Determine the [x, y] coordinate at the center of the cell enclosing the given text.  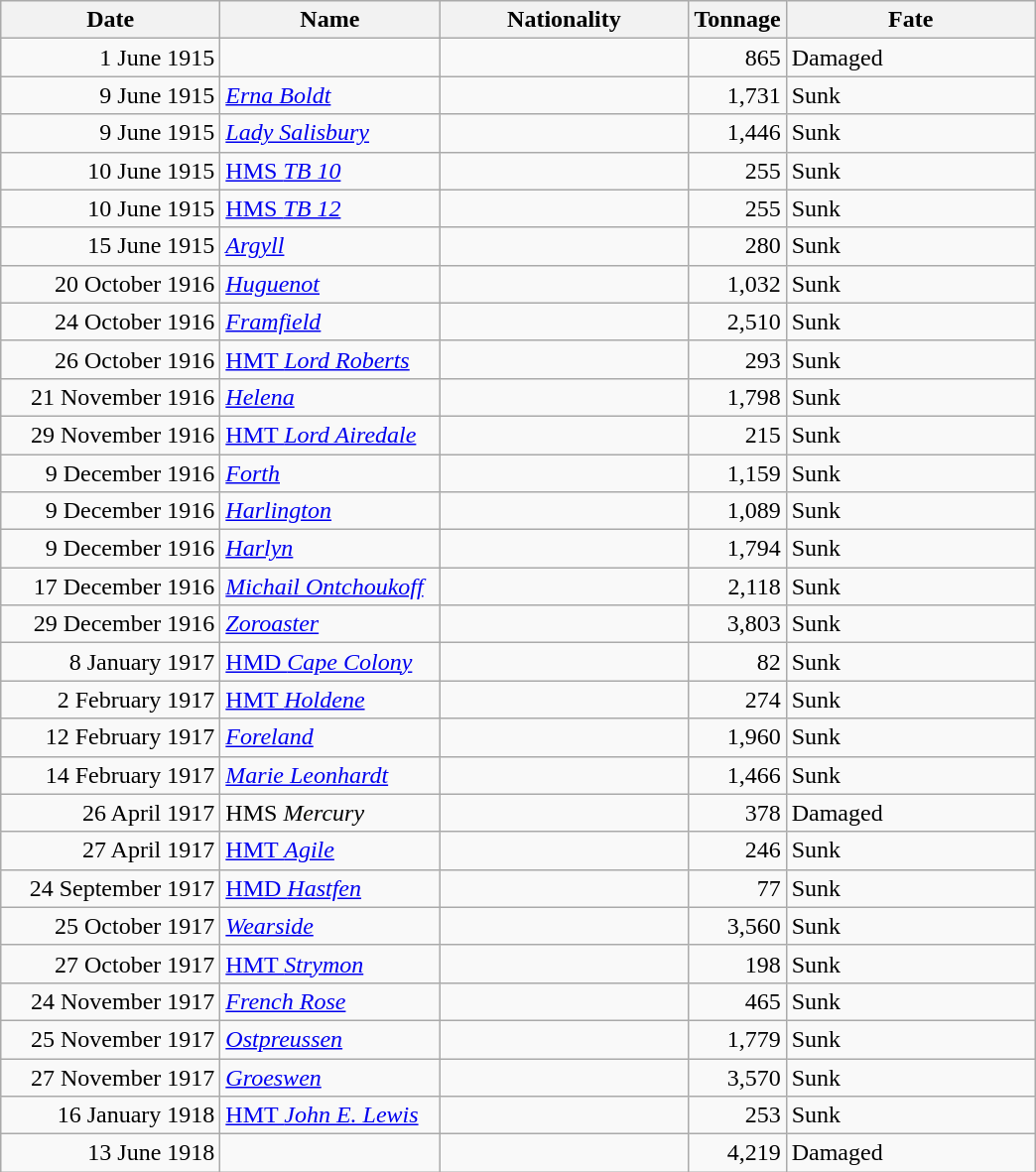
Name [329, 20]
HMS TB 12 [329, 208]
Harlyn [329, 549]
1,032 [737, 284]
27 October 1917 [111, 964]
280 [737, 246]
Helena [329, 397]
Date [111, 20]
3,803 [737, 624]
Harlington [329, 511]
14 February 1917 [111, 775]
8 January 1917 [111, 662]
Lady Salisbury [329, 133]
274 [737, 700]
Marie Leonhardt [329, 775]
HMS Mercury [329, 813]
3,570 [737, 1077]
3,560 [737, 926]
82 [737, 662]
HMT Lord Roberts [329, 359]
17 December 1916 [111, 586]
4,219 [737, 1153]
1,159 [737, 473]
27 April 1917 [111, 850]
24 October 1916 [111, 322]
21 November 1916 [111, 397]
French Rose [329, 1001]
1,794 [737, 549]
246 [737, 850]
2,510 [737, 322]
Erna Boldt [329, 95]
26 October 1916 [111, 359]
865 [737, 58]
293 [737, 359]
Groeswen [329, 1077]
HMT John E. Lewis [329, 1115]
253 [737, 1115]
Nationality [564, 20]
27 November 1917 [111, 1077]
13 June 1918 [111, 1153]
29 December 1916 [111, 624]
378 [737, 813]
1,466 [737, 775]
77 [737, 888]
1,446 [737, 133]
1,731 [737, 95]
12 February 1917 [111, 737]
Michail Ontchoukoff [329, 586]
16 January 1918 [111, 1115]
HMT Holdene [329, 700]
2 February 1917 [111, 700]
25 November 1917 [111, 1039]
465 [737, 1001]
Tonnage [737, 20]
1,089 [737, 511]
24 November 1917 [111, 1001]
Forth [329, 473]
24 September 1917 [111, 888]
1 June 1915 [111, 58]
20 October 1916 [111, 284]
Ostpreussen [329, 1039]
Wearside [329, 926]
Argyll [329, 246]
Fate [911, 20]
HMD Cape Colony [329, 662]
Huguenot [329, 284]
215 [737, 435]
1,960 [737, 737]
198 [737, 964]
HMD Hastfen [329, 888]
15 June 1915 [111, 246]
1,779 [737, 1039]
2,118 [737, 586]
29 November 1916 [111, 435]
Framfield [329, 322]
HMS TB 10 [329, 171]
Foreland [329, 737]
HMT Strymon [329, 964]
25 October 1917 [111, 926]
HMT Lord Airedale [329, 435]
1,798 [737, 397]
Zoroaster [329, 624]
26 April 1917 [111, 813]
HMT Agile [329, 850]
